From the cell containing the given text, extract its center point as (X, Y) coordinate. 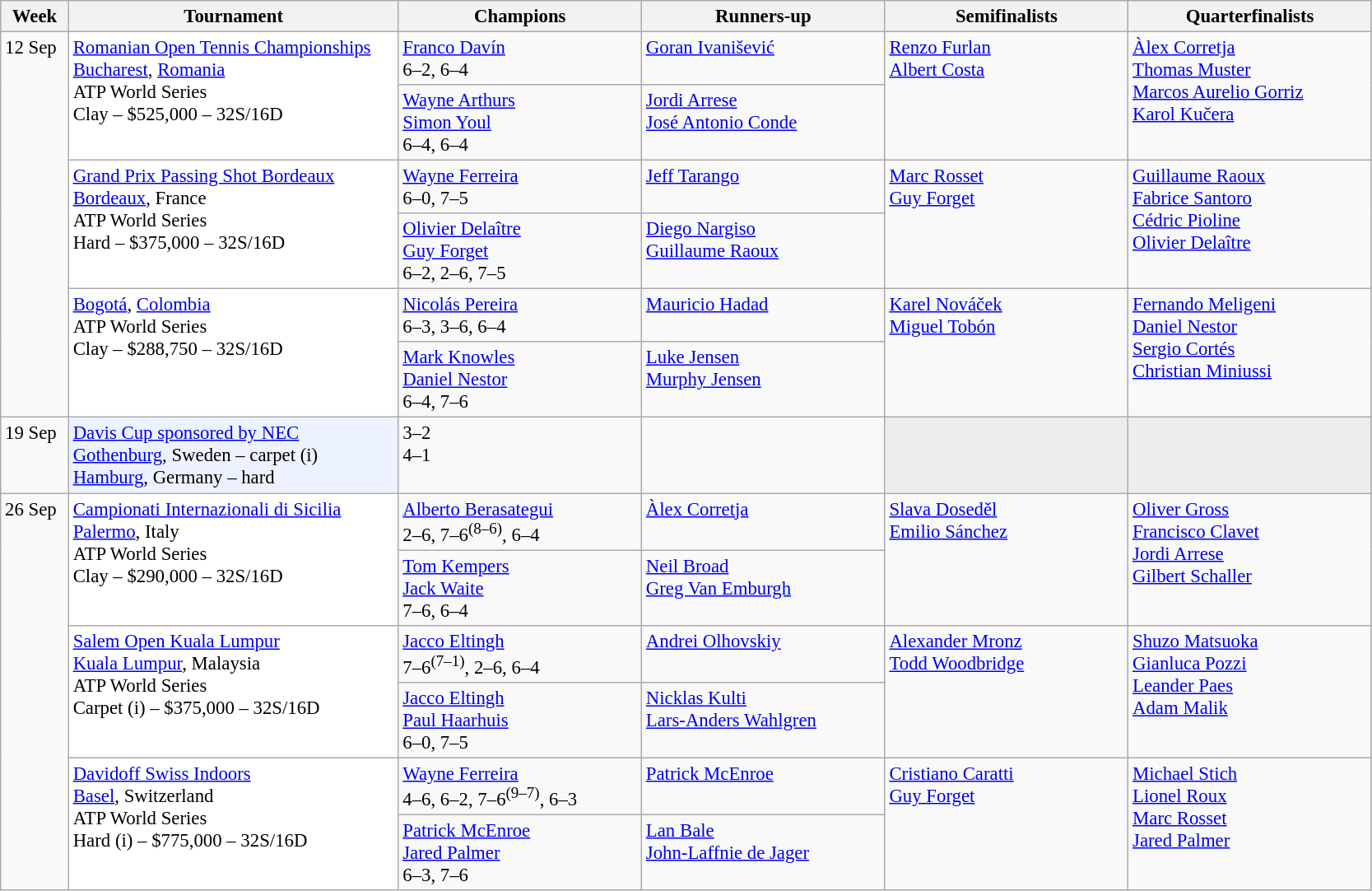
Jacco Eltingh 7–6(7–1), 2–6, 6–4 (520, 654)
Jacco Eltingh Paul Haarhuis 6–0, 7–5 (520, 721)
Goran Ivanišević (764, 59)
Romanian Open Tennis Championships Bucharest, RomaniaATP World SeriesClay – $525,000 – 32S/16D (234, 96)
Andrei Olhovskiy (764, 654)
3–2 4–1 (520, 455)
Week (35, 16)
Champions (520, 16)
Alberto Berasategui 2–6, 7–6(8–6), 6–4 (520, 522)
Guillaume Raoux Fabrice Santoro Cédric Pioline Olivier Delaître (1250, 225)
Àlex Corretja Thomas Muster Marcos Aurelio Gorriz Karol Kučera (1250, 96)
Wayne Ferreira 6–0, 7–5 (520, 188)
Lan Bale John-Laffnie de Jager (764, 852)
Renzo Furlan Albert Costa (1007, 96)
Bogotá, ColombiaATP World SeriesClay – $288,750 – 32S/16D (234, 353)
Davis Cup sponsored by NEC Gothenburg, Sweden – carpet (i) Hamburg, Germany – hard (234, 455)
Tom Kempers Jack Waite 7–6, 6–4 (520, 588)
Diego Nargiso Guillaume Raoux (764, 251)
Jeff Tarango (764, 188)
19 Sep (35, 455)
Wayne Arthurs Simon Youl 6–4, 6–4 (520, 123)
Semifinalists (1007, 16)
Franco Davín 6–2, 6–4 (520, 59)
Michael Stich Lionel Roux Marc Rosset Jared Palmer (1250, 823)
Marc Rosset Guy Forget (1007, 225)
Karel Nováček Miguel Tobón (1007, 353)
Oliver Gross Francisco Clavet Jordi Arrese Gilbert Schaller (1250, 560)
Quarterfinalists (1250, 16)
Nicklas Kulti Lars-Anders Wahlgren (764, 721)
Runners-up (764, 16)
Neil Broad Greg Van Emburgh (764, 588)
Tournament (234, 16)
Patrick McEnroe Jared Palmer 6–3, 7–6 (520, 852)
Wayne Ferreira 4–6, 6–2, 7–6(9–7), 6–3 (520, 786)
Nicolás Pereira 6–3, 3–6, 6–4 (520, 316)
12 Sep (35, 226)
Grand Prix Passing Shot Bordeaux Bordeaux, FranceATP World SeriesHard – $375,000 – 32S/16D (234, 225)
26 Sep (35, 692)
Àlex Corretja (764, 522)
Campionati Internazionali di SiciliaPalermo, ItalyATP World SeriesClay – $290,000 – 32S/16D (234, 560)
Alexander Mronz Todd Woodbridge (1007, 692)
Fernando Meligeni Daniel Nestor Sergio Cortés Christian Miniussi (1250, 353)
Salem Open Kuala Lumpur Kuala Lumpur, MalaysiaATP World SeriesCarpet (i) – $375,000 – 32S/16D (234, 692)
Davidoff Swiss Indoors Basel, SwitzerlandATP World SeriesHard (i) – $775,000 – 32S/16D (234, 823)
Cristiano Caratti Guy Forget (1007, 823)
Mauricio Hadad (764, 316)
Mark Knowles Daniel Nestor 6–4, 7–6 (520, 380)
Olivier Delaître Guy Forget 6–2, 2–6, 7–5 (520, 251)
Slava Doseděl Emilio Sánchez (1007, 560)
Jordi Arrese José Antonio Conde (764, 123)
Shuzo Matsuoka Gianluca Pozzi Leander Paes Adam Malik (1250, 692)
Patrick McEnroe (764, 786)
Luke Jensen Murphy Jensen (764, 380)
